Detect which cell encompasses the target text, then output its [X, Y] center coordinate. 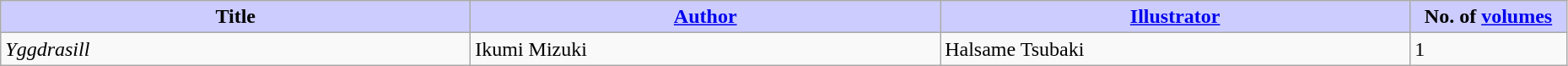
Author [705, 17]
Title [236, 17]
1 [1489, 49]
Illustrator [1176, 17]
No. of volumes [1489, 17]
Ikumi Mizuki [705, 49]
Halsame Tsubaki [1176, 49]
Yggdrasill [236, 49]
